For the text-containing cell, return its midpoint in (X, Y) coordinate format. 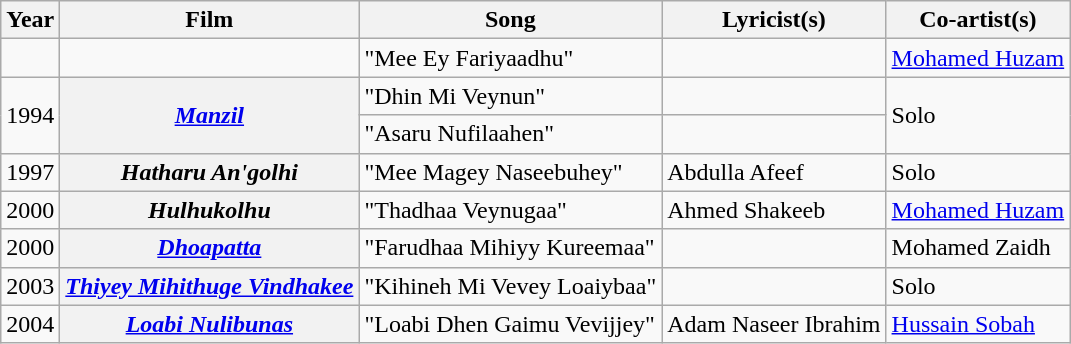
Abdulla Afeef (774, 172)
"Kihineh Mi Vevey Loaiybaa" (510, 286)
"Mee Ey Fariyaadhu" (510, 58)
Loabi Nulibunas (210, 324)
1997 (30, 172)
Hatharu An'golhi (210, 172)
Manzil (210, 115)
"Loabi Dhen Gaimu Vevijjey" (510, 324)
Co-artist(s) (978, 20)
"Farudhaa Mihiyy Kureemaa" (510, 248)
Thiyey Mihithuge Vindhakee (210, 286)
Hulhukolhu (210, 210)
Hussain Sobah (978, 324)
"Asaru Nufilaahen" (510, 134)
Film (210, 20)
Mohamed Zaidh (978, 248)
Dhoapatta (210, 248)
Year (30, 20)
1994 (30, 115)
Song (510, 20)
Adam Naseer Ibrahim (774, 324)
"Mee Magey Naseebuhey" (510, 172)
Lyricist(s) (774, 20)
"Dhin Mi Veynun" (510, 96)
"Thadhaa Veynugaa" (510, 210)
2004 (30, 324)
2003 (30, 286)
Ahmed Shakeeb (774, 210)
